Return [X, Y] of the center of cell containing provided text 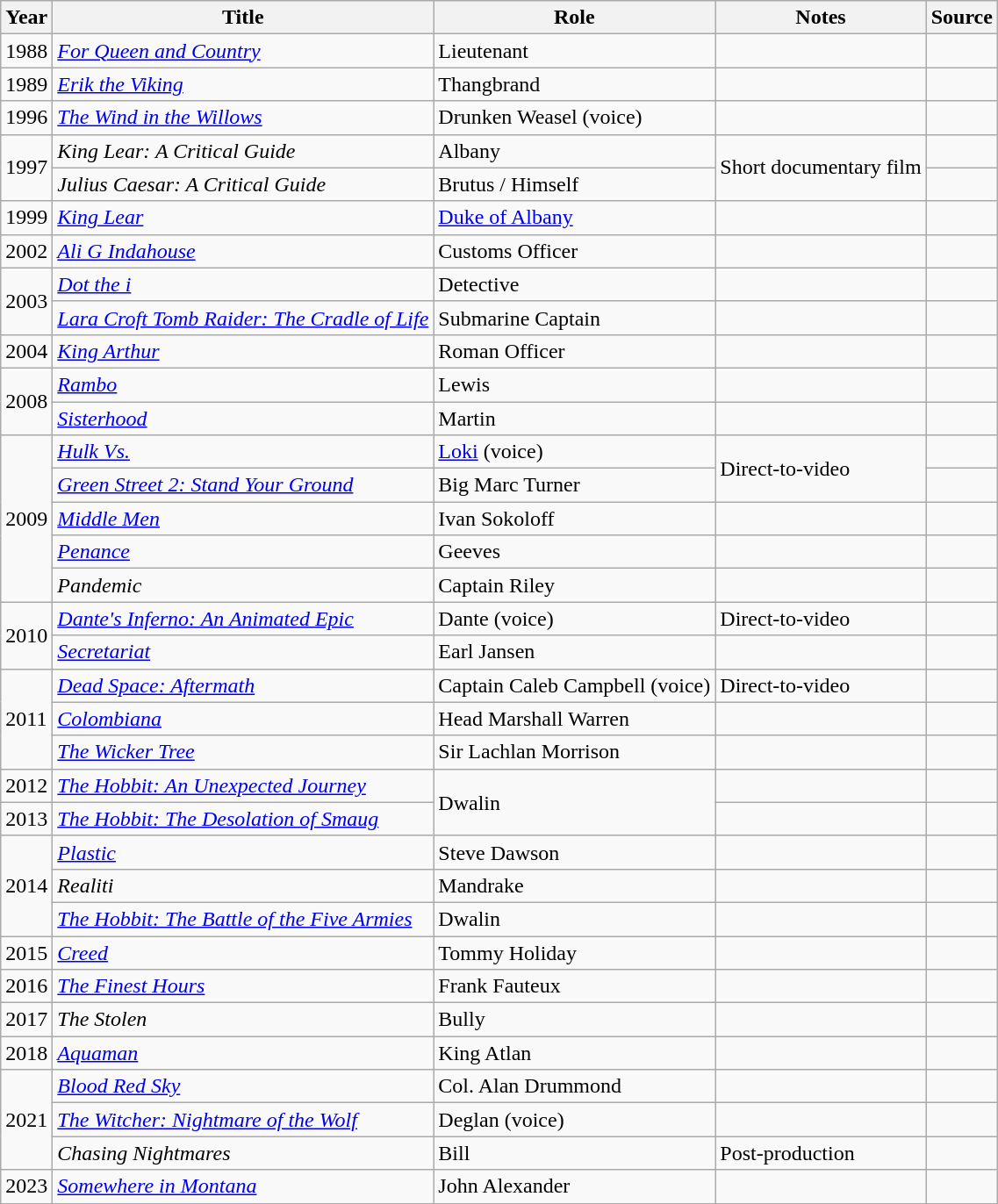
2010 [26, 635]
Aquaman [243, 1053]
The Hobbit: The Battle of the Five Armies [243, 919]
Realiti [243, 885]
Penance [243, 552]
Lewis [574, 384]
Captain Riley [574, 585]
Source [962, 18]
Brutus / Himself [574, 184]
Deglan (voice) [574, 1120]
Secretariat [243, 652]
2017 [26, 1020]
Roman Officer [574, 351]
Year [26, 18]
Customs Officer [574, 251]
2012 [26, 785]
Julius Caesar: A Critical Guide [243, 184]
Pandemic [243, 585]
1999 [26, 218]
Plastic [243, 852]
1988 [26, 51]
2016 [26, 986]
Dead Space: Aftermath [243, 685]
Dot the i [243, 284]
Big Marc Turner [574, 485]
John Alexander [574, 1186]
Somewhere in Montana [243, 1186]
Hulk Vs. [243, 452]
The Hobbit: The Desolation of Smaug [243, 819]
The Wind in the Willows [243, 118]
Title [243, 18]
Lieutenant [574, 51]
Chasing Nightmares [243, 1153]
Col. Alan Drummond [574, 1086]
King Lear [243, 218]
2015 [26, 952]
2021 [26, 1120]
Green Street 2: Stand Your Ground [243, 485]
Erik the Viking [243, 84]
Bill [574, 1153]
For Queen and Country [243, 51]
Loki (voice) [574, 452]
Creed [243, 952]
Colombiana [243, 719]
Rambo [243, 384]
Steve Dawson [574, 852]
Post-production [821, 1153]
Duke of Albany [574, 218]
Ivan Sokoloff [574, 519]
Head Marshall Warren [574, 719]
The Finest Hours [243, 986]
The Wicker Tree [243, 752]
King Arthur [243, 351]
2014 [26, 885]
Tommy Holiday [574, 952]
2004 [26, 351]
Frank Fauteux [574, 986]
1997 [26, 168]
2008 [26, 401]
Lara Croft Tomb Raider: The Cradle of Life [243, 318]
The Stolen [243, 1020]
Earl Jansen [574, 652]
2018 [26, 1053]
Short documentary film [821, 168]
Submarine Captain [574, 318]
Albany [574, 151]
King Atlan [574, 1053]
Thangbrand [574, 84]
2013 [26, 819]
Geeves [574, 552]
King Lear: A Critical Guide [243, 151]
2009 [26, 519]
Captain Caleb Campbell (voice) [574, 685]
Detective [574, 284]
Martin [574, 419]
2023 [26, 1186]
Role [574, 18]
1989 [26, 84]
Drunken Weasel (voice) [574, 118]
Notes [821, 18]
Middle Men [243, 519]
1996 [26, 118]
Blood Red Sky [243, 1086]
Mandrake [574, 885]
2002 [26, 251]
Sir Lachlan Morrison [574, 752]
The Hobbit: An Unexpected Journey [243, 785]
Bully [574, 1020]
Sisterhood [243, 419]
Dante's Inferno: An Animated Epic [243, 619]
2003 [26, 301]
2011 [26, 719]
The Witcher: Nightmare of the Wolf [243, 1120]
Dante (voice) [574, 619]
Ali G Indahouse [243, 251]
